Extract the (X, Y) coordinate from the center of the cell holding the provided text.  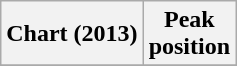
Peakposition (189, 34)
Chart (2013) (72, 34)
